Capture the cell that displays the provided text and extract its [x, y] central coordinate. 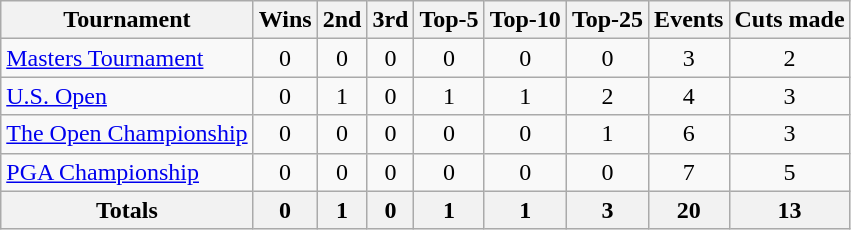
20 [689, 210]
U.S. Open [127, 96]
5 [790, 172]
3rd [390, 20]
4 [689, 96]
Tournament [127, 20]
Events [689, 20]
Masters Tournament [127, 58]
13 [790, 210]
Totals [127, 210]
The Open Championship [127, 134]
2nd [342, 20]
Cuts made [790, 20]
7 [689, 172]
6 [689, 134]
PGA Championship [127, 172]
Top-25 [607, 20]
Top-10 [525, 20]
Top-5 [449, 20]
Wins [285, 20]
